Output the [X, Y] coordinate of the center of the cell containing the given text.  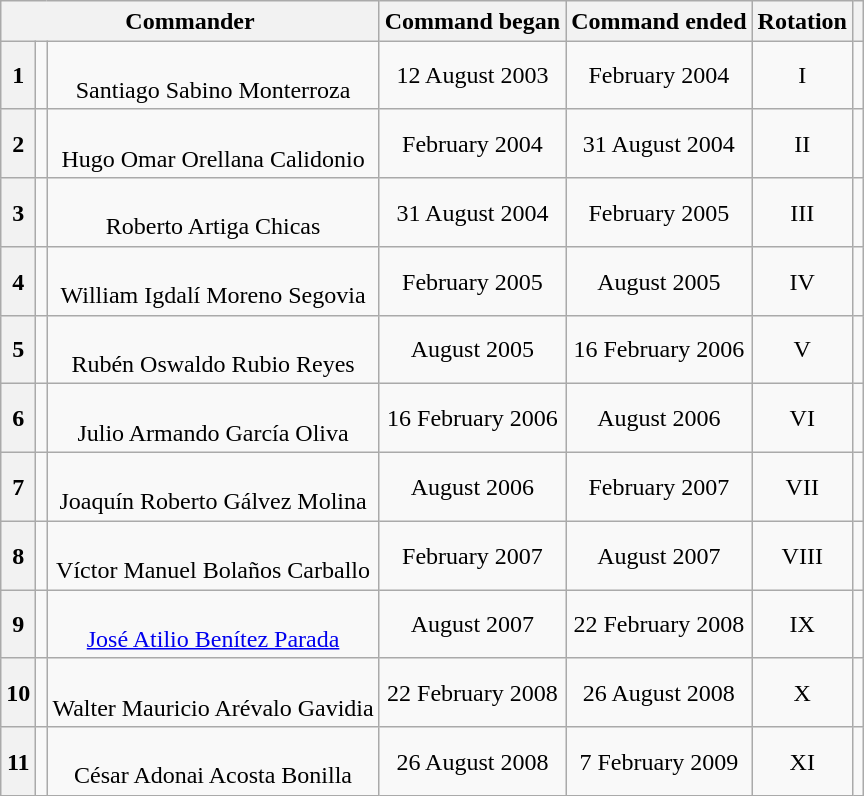
11 [18, 762]
Command ended [659, 21]
9 [18, 624]
IX [802, 624]
Rotation [802, 21]
Julio Armando García Oliva [213, 418]
XI [802, 762]
Roberto Artiga Chicas [213, 212]
5 [18, 350]
I [802, 76]
III [802, 212]
VIII [802, 556]
VI [802, 418]
1 [18, 76]
Joaquín Roberto Gálvez Molina [213, 486]
Hugo Omar Orellana Calidonio [213, 144]
Víctor Manuel Bolaños Carballo [213, 556]
José Atilio Benítez Parada [213, 624]
William Igdalí Moreno Segovia [213, 280]
2 [18, 144]
VII [802, 486]
10 [18, 692]
II [802, 144]
Walter Mauricio Arévalo Gavidia [213, 692]
Command began [472, 21]
12 August 2003 [472, 76]
IV [802, 280]
4 [18, 280]
Santiago Sabino Monterroza [213, 76]
César Adonai Acosta Bonilla [213, 762]
V [802, 350]
6 [18, 418]
3 [18, 212]
7 [18, 486]
Commander [190, 21]
Rubén Oswaldo Rubio Reyes [213, 350]
8 [18, 556]
7 February 2009 [659, 762]
X [802, 692]
